Scan for the cell matching the given text and deliver its [X, Y] coordinate at center. 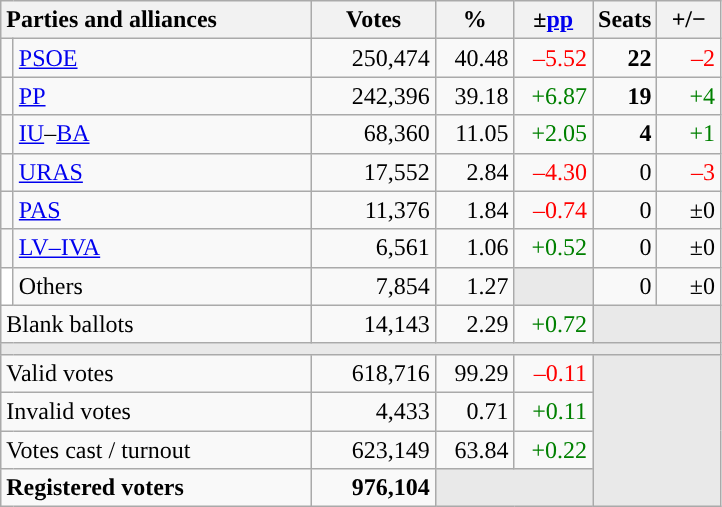
–0.74 [554, 210]
618,716 [374, 373]
2.84 [474, 172]
+/− [689, 20]
0.71 [474, 411]
% [474, 20]
PP [162, 96]
URAS [162, 172]
–3 [689, 172]
+6.87 [554, 96]
19 [624, 96]
±pp [554, 20]
+0.11 [554, 411]
1.06 [474, 248]
11,376 [374, 210]
7,854 [374, 286]
Invalid votes [156, 411]
LV–IVA [162, 248]
22 [624, 58]
17,552 [374, 172]
976,104 [374, 488]
68,360 [374, 134]
–4.30 [554, 172]
Votes [374, 20]
242,396 [374, 96]
40.48 [474, 58]
Parties and alliances [156, 20]
4 [624, 134]
+0.52 [554, 248]
PAS [162, 210]
Registered voters [156, 488]
250,474 [374, 58]
+0.72 [554, 324]
4,433 [374, 411]
Others [162, 286]
63.84 [474, 449]
+0.22 [554, 449]
99.29 [474, 373]
11.05 [474, 134]
PSOE [162, 58]
1.84 [474, 210]
2.29 [474, 324]
1.27 [474, 286]
+1 [689, 134]
+2.05 [554, 134]
–2 [689, 58]
–5.52 [554, 58]
Seats [624, 20]
Blank ballots [156, 324]
+4 [689, 96]
39.18 [474, 96]
–0.11 [554, 373]
14,143 [374, 324]
Valid votes [156, 373]
623,149 [374, 449]
6,561 [374, 248]
IU–BA [162, 134]
Votes cast / turnout [156, 449]
